Extract the [x, y] coordinate from the center of the cell holding the provided text.  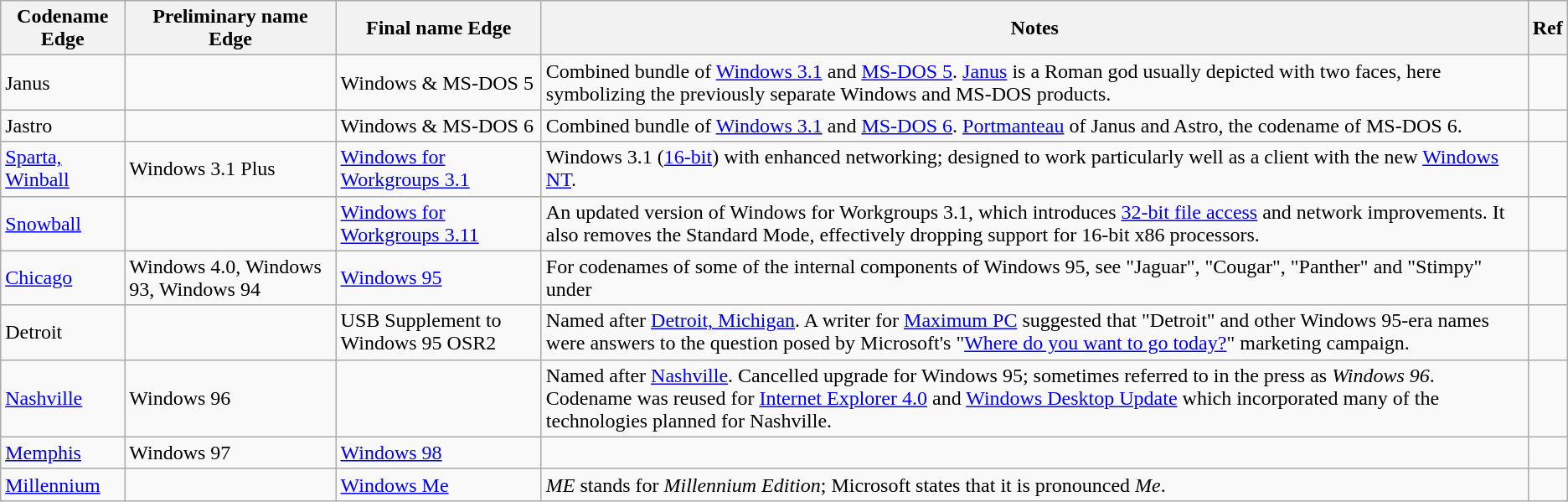
Windows 3.1 Plus [230, 169]
Memphis [63, 453]
Windows & MS-DOS 5 [439, 82]
Windows 98 [439, 453]
USB Supplement to Windows 95 OSR2 [439, 332]
Jastro [63, 126]
Snowball [63, 223]
Sparta, Winball [63, 169]
Ref [1548, 28]
Windows Me [439, 484]
Millennium [63, 484]
Notes [1034, 28]
Windows 3.1 (16-bit) with enhanced networking; designed to work particularly well as a client with the new Windows NT. [1034, 169]
Detroit [63, 332]
Windows 95 [439, 278]
Final name Edge [439, 28]
Windows 97 [230, 453]
ME stands for Millennium Edition; Microsoft states that it is pronounced Me. [1034, 484]
Windows for Workgroups 3.11 [439, 223]
Windows for Workgroups 3.1 [439, 169]
Combined bundle of Windows 3.1 and MS-DOS 6. Portmanteau of Janus and Astro, the codename of MS-DOS 6. [1034, 126]
For codenames of some of the internal components of Windows 95, see "Jaguar", "Cougar", "Panther" and "Stimpy" under [1034, 278]
Nashville [63, 398]
Windows & MS-DOS 6 [439, 126]
Preliminary name Edge [230, 28]
Windows 4.0, Windows 93, Windows 94 [230, 278]
Janus [63, 82]
Codename Edge [63, 28]
Chicago [63, 278]
Windows 96 [230, 398]
